Determine the (x, y) coordinate at the center of the cell enclosing the given text.  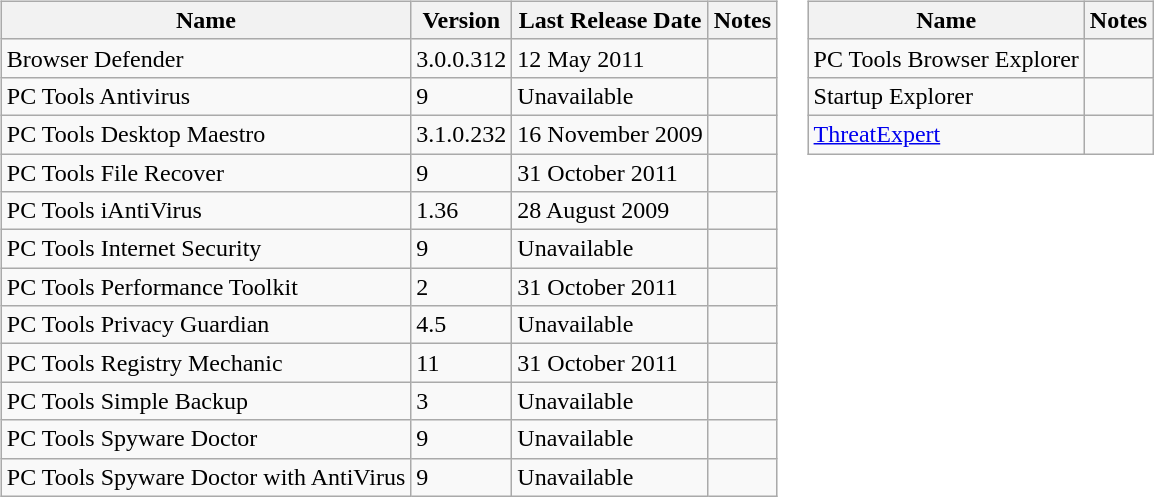
PC Tools iAntiVirus (206, 211)
PC Tools Antivirus (206, 96)
3.0.0.312 (462, 58)
4.5 (462, 325)
PC Tools Desktop Maestro (206, 134)
Browser Defender (206, 58)
28 August 2009 (610, 211)
Last Release Date (610, 20)
Startup Explorer (946, 96)
PC Tools Registry Mechanic (206, 363)
1.36 (462, 211)
ThreatExpert (946, 134)
2 (462, 287)
PC Tools Simple Backup (206, 401)
PC Tools File Recover (206, 173)
PC Tools Browser Explorer (946, 58)
12 May 2011 (610, 58)
16 November 2009 (610, 134)
11 (462, 363)
3 (462, 401)
PC Tools Internet Security (206, 249)
3.1.0.232 (462, 134)
PC Tools Spyware Doctor with AntiVirus (206, 477)
PC Tools Performance Toolkit (206, 287)
PC Tools Spyware Doctor (206, 439)
PC Tools Privacy Guardian (206, 325)
Version (462, 20)
